For the text-containing cell, return its midpoint in (X, Y) coordinate format. 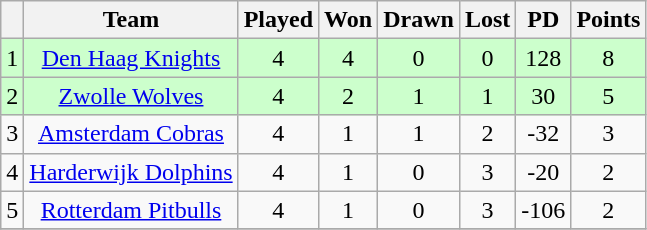
-20 (544, 172)
Den Haag Knights (131, 58)
Harderwijk Dolphins (131, 172)
-32 (544, 134)
30 (544, 96)
Zwolle Wolves (131, 96)
Played (278, 20)
Rotterdam Pitbulls (131, 210)
Won (348, 20)
Lost (487, 20)
128 (544, 58)
-106 (544, 210)
Team (131, 20)
Points (608, 20)
Amsterdam Cobras (131, 134)
Drawn (419, 20)
PD (544, 20)
8 (608, 58)
